Scan for the cell matching the given text and deliver its [X, Y] coordinate at center. 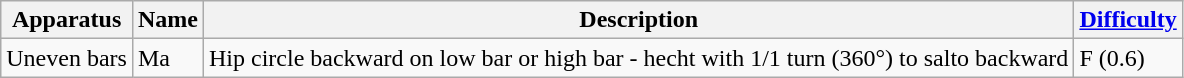
Hip circle backward on low bar or high bar - hecht with 1/1 turn (360°) to salto backward [638, 58]
Ma [168, 58]
Description [638, 20]
Name [168, 20]
F (0.6) [1128, 58]
Difficulty [1128, 20]
Apparatus [67, 20]
Uneven bars [67, 58]
